Scan for the cell matching the given text and deliver its [x, y] coordinate at center. 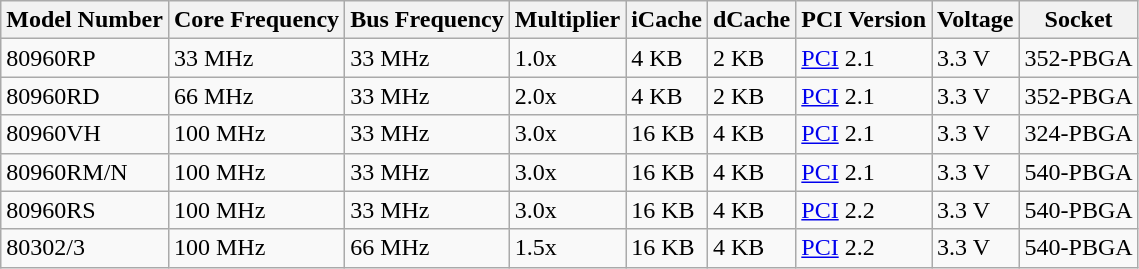
PCI Version [864, 20]
1.0x [567, 58]
80302/3 [85, 248]
2.0x [567, 96]
1.5x [567, 248]
Socket [1078, 20]
Model Number [85, 20]
80960RD [85, 96]
iCache [667, 20]
Multiplier [567, 20]
80960RS [85, 210]
Voltage [976, 20]
dCache [751, 20]
80960RM/N [85, 172]
Core Frequency [256, 20]
324-PBGA [1078, 134]
Bus Frequency [428, 20]
80960RP [85, 58]
80960VH [85, 134]
